Provide the (x, y) coordinate of the cell's center where the given text is located.  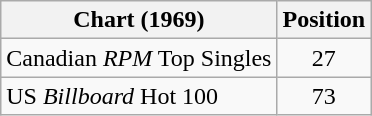
73 (324, 96)
Canadian RPM Top Singles (139, 58)
Position (324, 20)
US Billboard Hot 100 (139, 96)
Chart (1969) (139, 20)
27 (324, 58)
